From the cell containing the given text, extract its center point as (X, Y) coordinate. 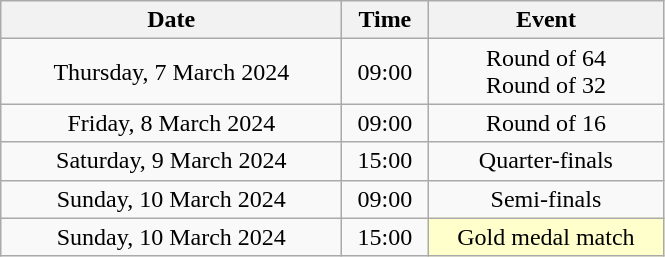
Friday, 8 March 2024 (172, 123)
Saturday, 9 March 2024 (172, 161)
Round of 64Round of 32 (546, 72)
Gold medal match (546, 237)
Time (385, 20)
Semi-finals (546, 199)
Date (172, 20)
Event (546, 20)
Round of 16 (546, 123)
Quarter-finals (546, 161)
Thursday, 7 March 2024 (172, 72)
